Locate the cell with the specified text and output its [X, Y] center coordinate. 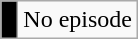
No episode [78, 20]
